Pinpoint the cell where the given text exists, returning its (X, Y) midpoint coordinate. 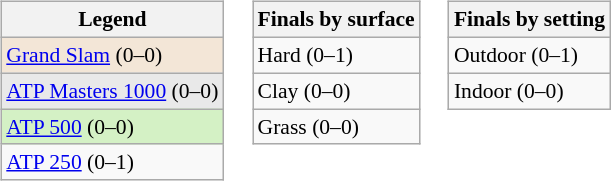
Indoor (0–0) (530, 91)
Legend (112, 20)
ATP 500 (0–0) (112, 127)
Clay (0–0) (336, 91)
Finals by setting (530, 20)
Outdoor (0–1) (530, 55)
Hard (0–1) (336, 55)
Finals by surface (336, 20)
ATP 250 (0–1) (112, 162)
Grand Slam (0–0) (112, 55)
ATP Masters 1000 (0–0) (112, 91)
Grass (0–0) (336, 127)
